Identify which cell holds the provided text, then report its (x, y) central coordinate. 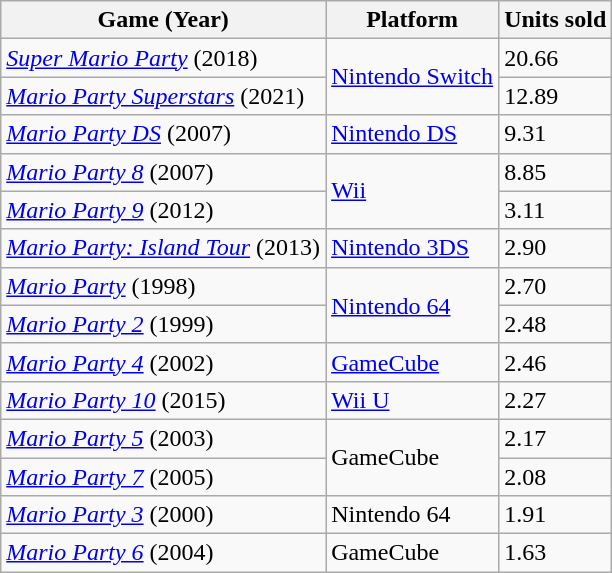
Mario Party 9 (2012) (164, 210)
Mario Party 4 (2002) (164, 362)
Platform (412, 20)
2.90 (556, 248)
8.85 (556, 172)
20.66 (556, 58)
2.27 (556, 400)
2.17 (556, 438)
2.70 (556, 286)
12.89 (556, 96)
Super Mario Party (2018) (164, 58)
Nintendo Switch (412, 77)
Wii (412, 191)
Mario Party 8 (2007) (164, 172)
Units sold (556, 20)
1.91 (556, 515)
Nintendo DS (412, 134)
1.63 (556, 553)
Mario Party Superstars (2021) (164, 96)
Mario Party 5 (2003) (164, 438)
Wii U (412, 400)
Nintendo 3DS (412, 248)
2.46 (556, 362)
Mario Party 6 (2004) (164, 553)
Mario Party 7 (2005) (164, 477)
9.31 (556, 134)
2.08 (556, 477)
2.48 (556, 324)
Game (Year) (164, 20)
Mario Party 10 (2015) (164, 400)
3.11 (556, 210)
Mario Party 2 (1999) (164, 324)
Mario Party (1998) (164, 286)
Mario Party: Island Tour (2013) (164, 248)
Mario Party DS (2007) (164, 134)
Mario Party 3 (2000) (164, 515)
